Provide the (x, y) coordinate of the cell's center where the given text is located.  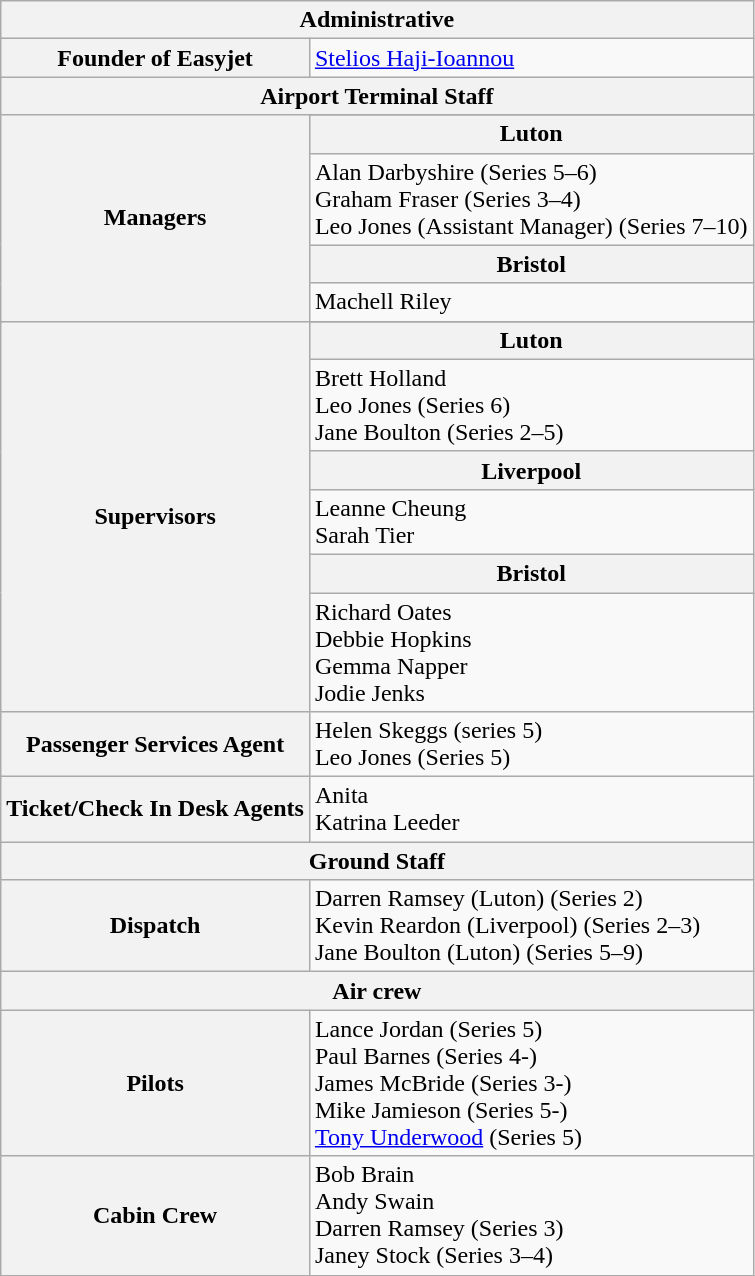
Bob BrainAndy SwainDarren Ramsey (Series 3)Janey Stock (Series 3–4) (531, 1216)
Airport Terminal Staff (377, 96)
Helen Skeggs (series 5)Leo Jones (Series 5) (531, 744)
Brett HollandLeo Jones (Series 6)Jane Boulton (Series 2–5) (531, 405)
Managers (156, 218)
Alan Darbyshire (Series 5–6)Graham Fraser (Series 3–4)Leo Jones (Assistant Manager) (Series 7–10) (531, 199)
Dispatch (156, 926)
Supervisors (156, 516)
Darren Ramsey (Luton) (Series 2)Kevin Reardon (Liverpool) (Series 2–3)Jane Boulton (Luton) (Series 5–9) (531, 926)
Air crew (377, 991)
Lance Jordan (Series 5)Paul Barnes (Series 4-)James McBride (Series 3-)Mike Jamieson (Series 5-)Tony Underwood (Series 5) (531, 1083)
Passenger Services Agent (156, 744)
Leanne CheungSarah Tier (531, 522)
Liverpool (531, 470)
Ticket/Check In Desk Agents (156, 810)
Founder of Easyjet (156, 58)
Cabin Crew (156, 1216)
Administrative (377, 20)
Stelios Haji-Ioannou (531, 58)
Machell Riley (531, 302)
AnitaKatrina Leeder (531, 810)
Pilots (156, 1083)
Richard OatesDebbie HopkinsGemma NapperJodie Jenks (531, 652)
Ground Staff (377, 861)
